From the cell containing the given text, extract its center point as (X, Y) coordinate. 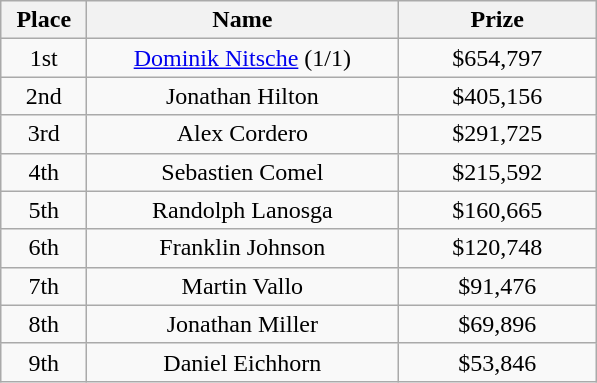
2nd (44, 96)
$120,748 (498, 248)
7th (44, 286)
Alex Cordero (242, 134)
8th (44, 324)
Franklin Johnson (242, 248)
Jonathan Miller (242, 324)
3rd (44, 134)
Sebastien Comel (242, 172)
1st (44, 58)
Dominik Nitsche (1/1) (242, 58)
$69,896 (498, 324)
$405,156 (498, 96)
4th (44, 172)
6th (44, 248)
Place (44, 20)
$91,476 (498, 286)
5th (44, 210)
$53,846 (498, 362)
9th (44, 362)
Name (242, 20)
Prize (498, 20)
$654,797 (498, 58)
$291,725 (498, 134)
Randolph Lanosga (242, 210)
Daniel Eichhorn (242, 362)
Martin Vallo (242, 286)
$160,665 (498, 210)
Jonathan Hilton (242, 96)
$215,592 (498, 172)
